Provide the [X, Y] coordinate of the cell's center where the given text is located.  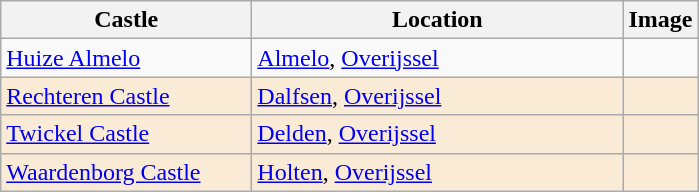
Almelo, Overijssel [438, 58]
Waardenborg Castle [126, 172]
Rechteren Castle [126, 96]
Holten, Overijssel [438, 172]
Huize Almelo [126, 58]
Twickel Castle [126, 134]
Dalfsen, Overijssel [438, 96]
Image [660, 20]
Castle [126, 20]
Location [438, 20]
Delden, Overijssel [438, 134]
